Output the (X, Y) coordinate of the center of the cell containing the given text.  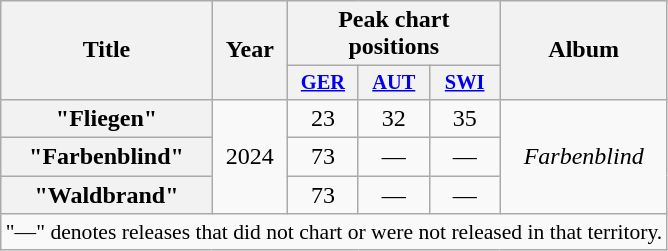
2024 (250, 156)
GER (324, 83)
AUT (394, 83)
Title (106, 50)
Year (250, 50)
"Waldbrand" (106, 195)
Peak chart positions (394, 34)
"Fliegen" (106, 118)
"—" denotes releases that did not chart or were not released in that territory. (334, 232)
Album (584, 50)
23 (324, 118)
32 (394, 118)
SWI (464, 83)
"Farbenblind" (106, 157)
35 (464, 118)
Farbenblind (584, 156)
